From the cell containing the given text, extract its center point as [X, Y] coordinate. 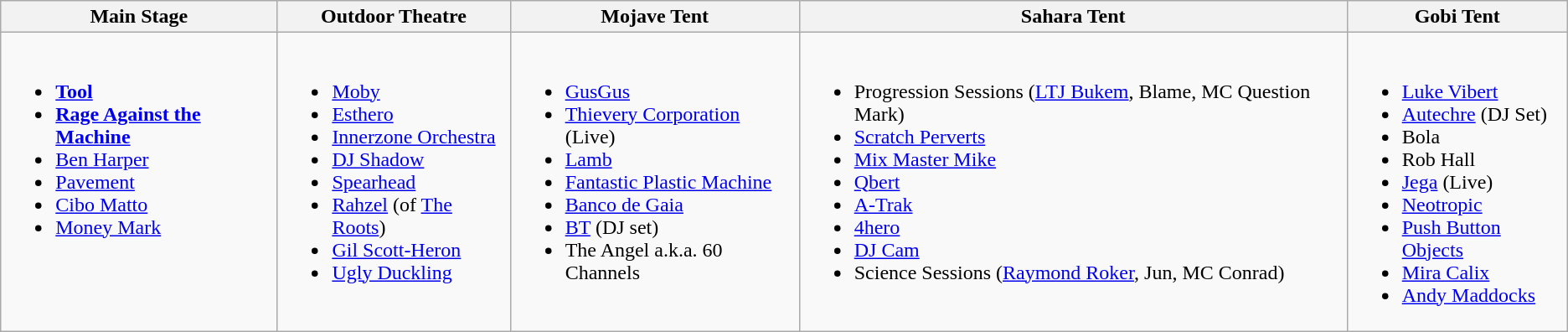
Main Stage [139, 17]
Sahara Tent [1073, 17]
MobyEstheroInnerzone OrchestraDJ ShadowSpearheadRahzel (of The Roots)Gil Scott-HeronUgly Duckling [394, 182]
Outdoor Theatre [394, 17]
GusGusThievery Corporation (Live)LambFantastic Plastic MachineBanco de GaiaBT (DJ set)The Angel a.k.a. 60 Channels [655, 182]
Gobi Tent [1457, 17]
Luke VibertAutechre (DJ Set)BolaRob HallJega (Live)NeotropicPush Button ObjectsMira CalixAndy Maddocks [1457, 182]
ToolRage Against the MachineBen HarperPavementCibo MattoMoney Mark [139, 182]
Mojave Tent [655, 17]
